Detect which cell encompasses the target text, then output its (X, Y) center coordinate. 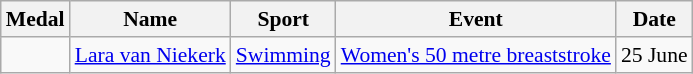
Name (150, 19)
Event (476, 19)
Date (654, 19)
Swimming (284, 55)
25 June (654, 55)
Lara van Niekerk (150, 55)
Sport (284, 19)
Medal (36, 19)
Women's 50 metre breaststroke (476, 55)
